Pinpoint the cell where the given text exists, returning its [X, Y] midpoint coordinate. 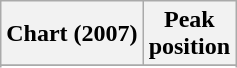
Peakposition [189, 34]
Chart (2007) [72, 34]
